Return the [x, y] coordinate for the center point of the cell that contains the specified text.  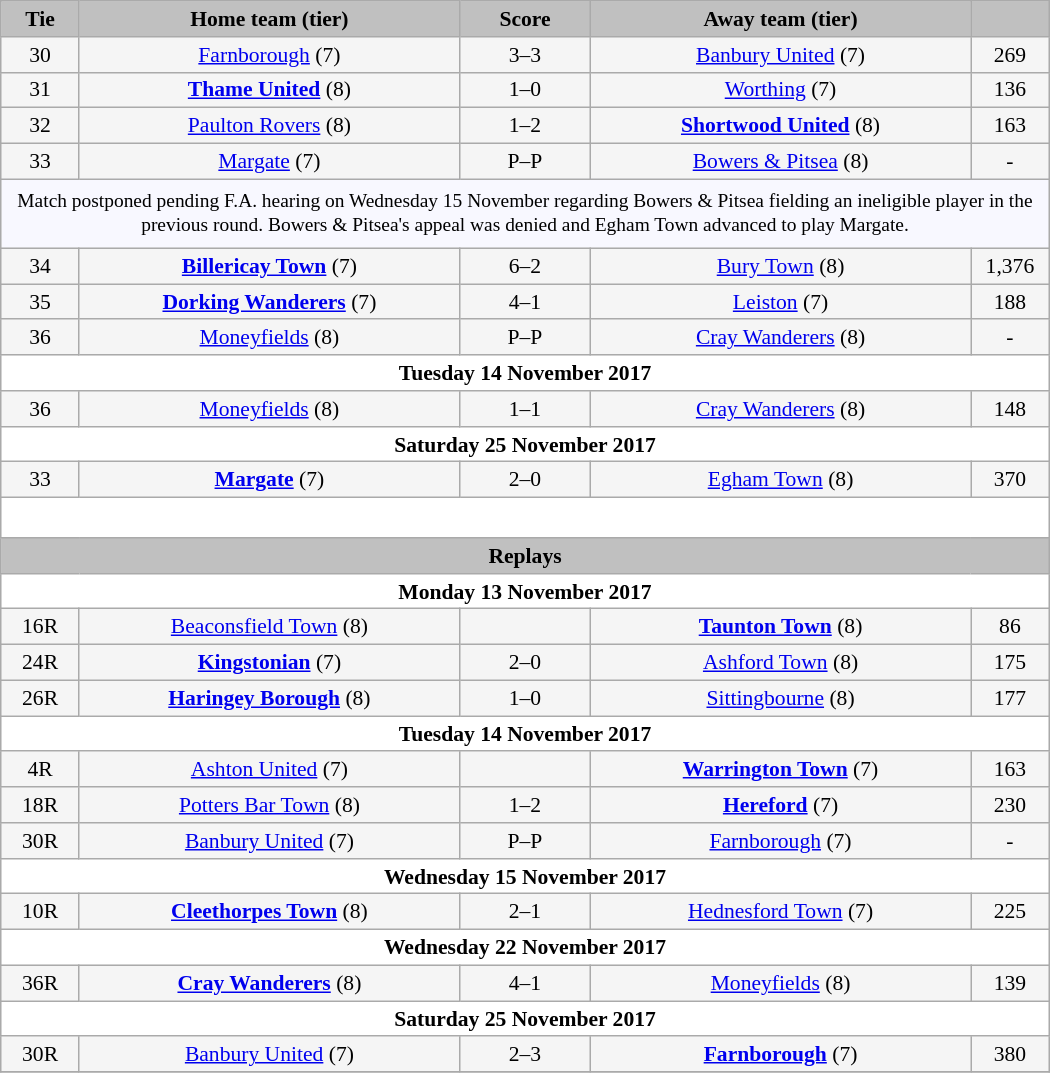
4R [40, 770]
3–3 [524, 55]
30 [40, 55]
Bowers & Pitsea (8) [781, 162]
Shortwood United (8) [781, 126]
31 [40, 90]
380 [1010, 1055]
Leiston (7) [781, 302]
Away team (tier) [781, 19]
188 [1010, 302]
Hednesford Town (7) [781, 912]
10R [40, 912]
Warrington Town (7) [781, 770]
Wednesday 22 November 2017 [525, 948]
Ashton United (7) [269, 770]
24R [40, 663]
370 [1010, 480]
Thame United (8) [269, 90]
Haringey Borough (8) [269, 698]
32 [40, 126]
Wednesday 15 November 2017 [525, 877]
Cleethorpes Town (8) [269, 912]
Tie [40, 19]
175 [1010, 663]
Ashford Town (8) [781, 663]
Egham Town (8) [781, 480]
Beaconsfield Town (8) [269, 627]
16R [40, 627]
225 [1010, 912]
Bury Town (8) [781, 266]
Sittingbourne (8) [781, 698]
2–1 [524, 912]
136 [1010, 90]
269 [1010, 55]
Potters Bar Town (8) [269, 805]
86 [1010, 627]
Taunton Town (8) [781, 627]
35 [40, 302]
Dorking Wanderers (7) [269, 302]
177 [1010, 698]
Billericay Town (7) [269, 266]
1–1 [524, 409]
Hereford (7) [781, 805]
26R [40, 698]
139 [1010, 984]
6–2 [524, 266]
18R [40, 805]
Home team (tier) [269, 19]
1,376 [1010, 266]
Replays [525, 556]
230 [1010, 805]
Paulton Rovers (8) [269, 126]
2–3 [524, 1055]
Worthing (7) [781, 90]
148 [1010, 409]
36R [40, 984]
34 [40, 266]
Kingstonian (7) [269, 663]
Score [524, 19]
Monday 13 November 2017 [525, 592]
